Extract the (x, y) coordinate from the center of the cell holding the provided text.  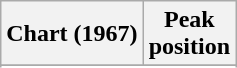
Chart (1967) (72, 34)
Peak position (189, 34)
